From the cell containing the given text, extract its center point as [X, Y] coordinate. 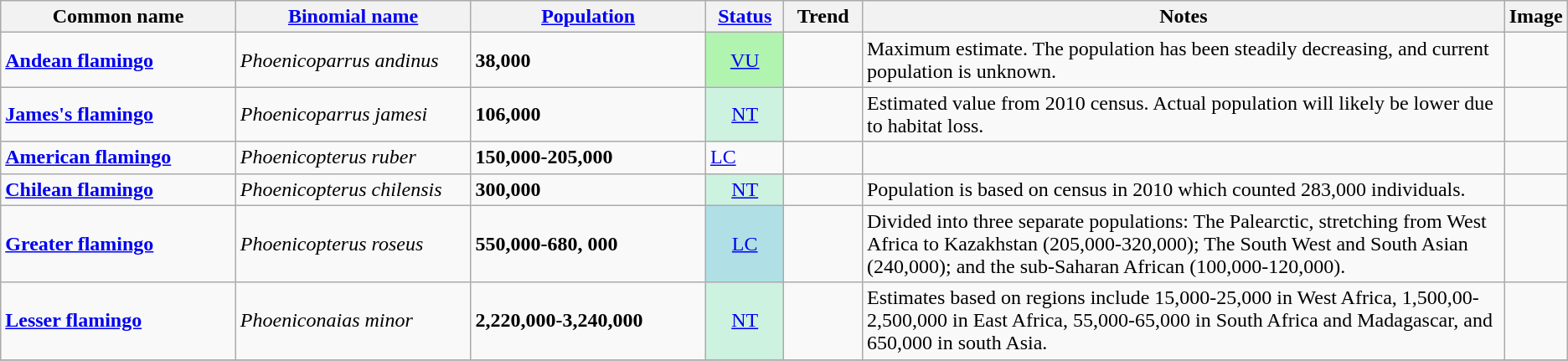
Phoenicoparrus andinus [353, 60]
106,000 [588, 114]
Binomial name [353, 17]
550,000-680, 000 [588, 244]
150,000-205,000 [588, 157]
James's flamingo [119, 114]
Chilean flamingo [119, 189]
Image [1536, 17]
2,220,000-3,240,000 [588, 321]
Status [745, 17]
Trend [823, 17]
Maximum estimate. The population has been steadily decreasing, and current population is unknown. [1183, 60]
Greater flamingo [119, 244]
Phoenicopterus chilensis [353, 189]
Phoenicoparrus jamesi [353, 114]
Andean flamingo [119, 60]
American flamingo [119, 157]
VU [745, 60]
Notes [1183, 17]
Population is based on census in 2010 which counted 283,000 individuals. [1183, 189]
Common name [119, 17]
300,000 [588, 189]
Phoeniconaias minor [353, 321]
Phoenicopterus roseus [353, 244]
Population [588, 17]
Lesser flamingo [119, 321]
38,000 [588, 60]
Estimated value from 2010 census. Actual population will likely be lower due to habitat loss. [1183, 114]
Phoenicopterus ruber [353, 157]
